Extract the [x, y] coordinate from the center of the cell holding the provided text.  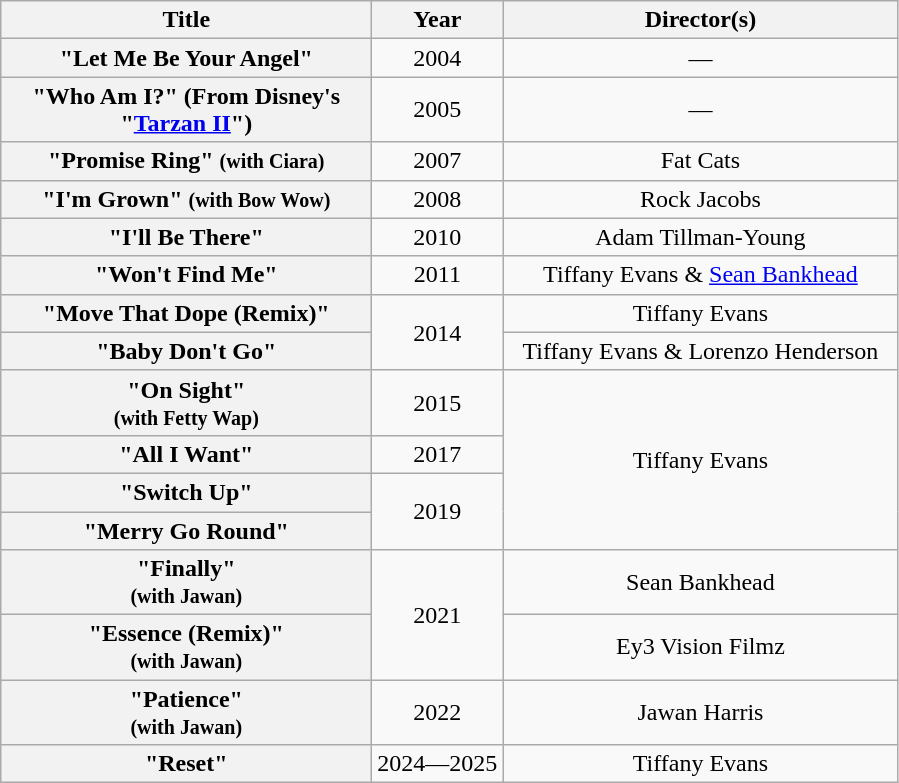
"Won't Find Me" [186, 275]
"Promise Ring" (with Ciara) [186, 161]
"Switch Up" [186, 492]
Ey3 Vision Filmz [700, 648]
2022 [438, 712]
2011 [438, 275]
2005 [438, 110]
2017 [438, 454]
"I'll Be There" [186, 237]
"Essence (Remix)"(with Jawan) [186, 648]
Jawan Harris [700, 712]
"Patience"(with Jawan) [186, 712]
"Reset" [186, 764]
"Merry Go Round" [186, 531]
2004 [438, 58]
2010 [438, 237]
2007 [438, 161]
2014 [438, 332]
2008 [438, 199]
Tiffany Evans & Sean Bankhead [700, 275]
Rock Jacobs [700, 199]
Year [438, 20]
Fat Cats [700, 161]
"Let Me Be Your Angel" [186, 58]
2024—2025 [438, 764]
Adam Tillman-Young [700, 237]
Tiffany Evans & Lorenzo Henderson [700, 351]
Director(s) [700, 20]
"Finally"(with Jawan) [186, 582]
"On Sight"(with Fetty Wap) [186, 402]
2021 [438, 615]
Title [186, 20]
"Who Am I?" (From Disney's "Tarzan II") [186, 110]
Sean Bankhead [700, 582]
"I'm Grown" (with Bow Wow) [186, 199]
"Move That Dope (Remix)" [186, 313]
2019 [438, 511]
2015 [438, 402]
"Baby Don't Go" [186, 351]
"All I Want" [186, 454]
